Locate the cell with the specified text and output its [X, Y] center coordinate. 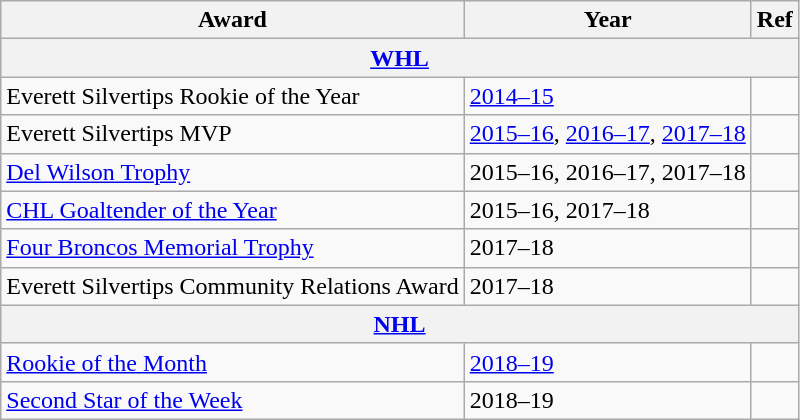
2015–16, 2017–18 [608, 210]
CHL Goaltender of the Year [232, 210]
WHL [400, 58]
Award [232, 20]
Rookie of the Month [232, 362]
2014–15 [608, 96]
Four Broncos Memorial Trophy [232, 248]
Year [608, 20]
Second Star of the Week [232, 400]
Everett Silvertips Rookie of the Year [232, 96]
Everett Silvertips Community Relations Award [232, 286]
Del Wilson Trophy [232, 172]
Ref [774, 20]
NHL [400, 324]
Everett Silvertips MVP [232, 134]
